Scan for the cell matching the given text and deliver its (X, Y) coordinate at center. 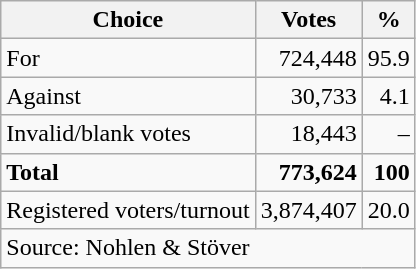
Choice (128, 20)
Invalid/blank votes (128, 134)
724,448 (308, 58)
% (388, 20)
– (388, 134)
20.0 (388, 210)
Registered voters/turnout (128, 210)
4.1 (388, 96)
Against (128, 96)
100 (388, 172)
Source: Nohlen & Stöver (208, 248)
95.9 (388, 58)
773,624 (308, 172)
18,443 (308, 134)
Total (128, 172)
For (128, 58)
Votes (308, 20)
30,733 (308, 96)
3,874,407 (308, 210)
